Return (x, y) of the center of cell containing provided text 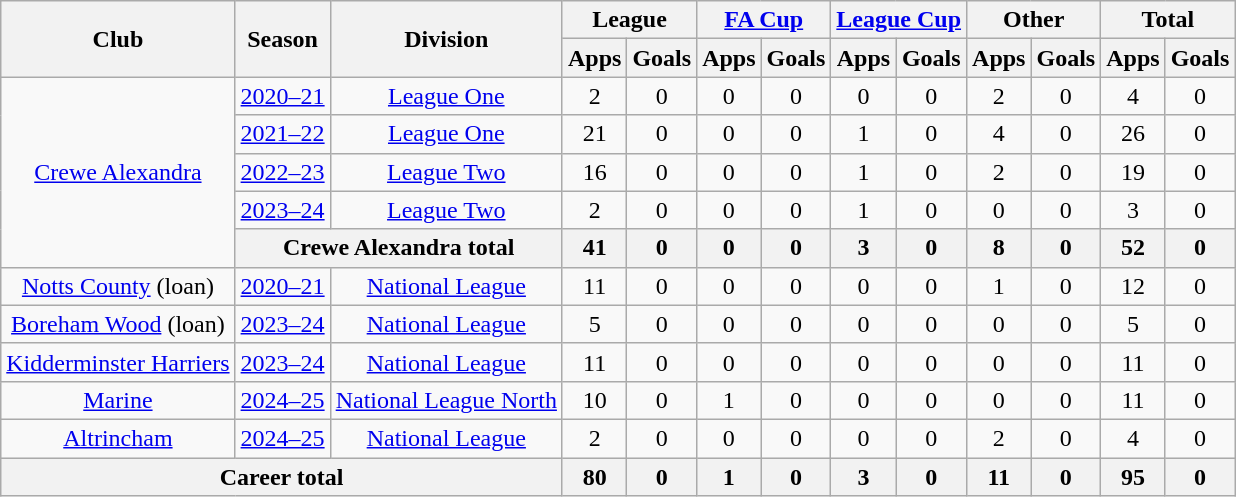
Notts County (loan) (118, 286)
80 (594, 477)
Crewe Alexandra total (398, 248)
Crewe Alexandra (118, 172)
FA Cup (764, 20)
21 (594, 134)
League Cup (899, 20)
Boreham Wood (loan) (118, 324)
41 (594, 248)
Other (1034, 20)
Club (118, 39)
2021–22 (282, 134)
Altrincham (118, 438)
Total (1168, 20)
2022–23 (282, 172)
Season (282, 39)
52 (1133, 248)
95 (1133, 477)
12 (1133, 286)
16 (594, 172)
National League North (446, 400)
8 (999, 248)
Kidderminster Harriers (118, 362)
League (629, 20)
10 (594, 400)
Career total (282, 477)
Division (446, 39)
26 (1133, 134)
19 (1133, 172)
Marine (118, 400)
